Search for the cell housing the specified text and yield its (x, y) center coordinate. 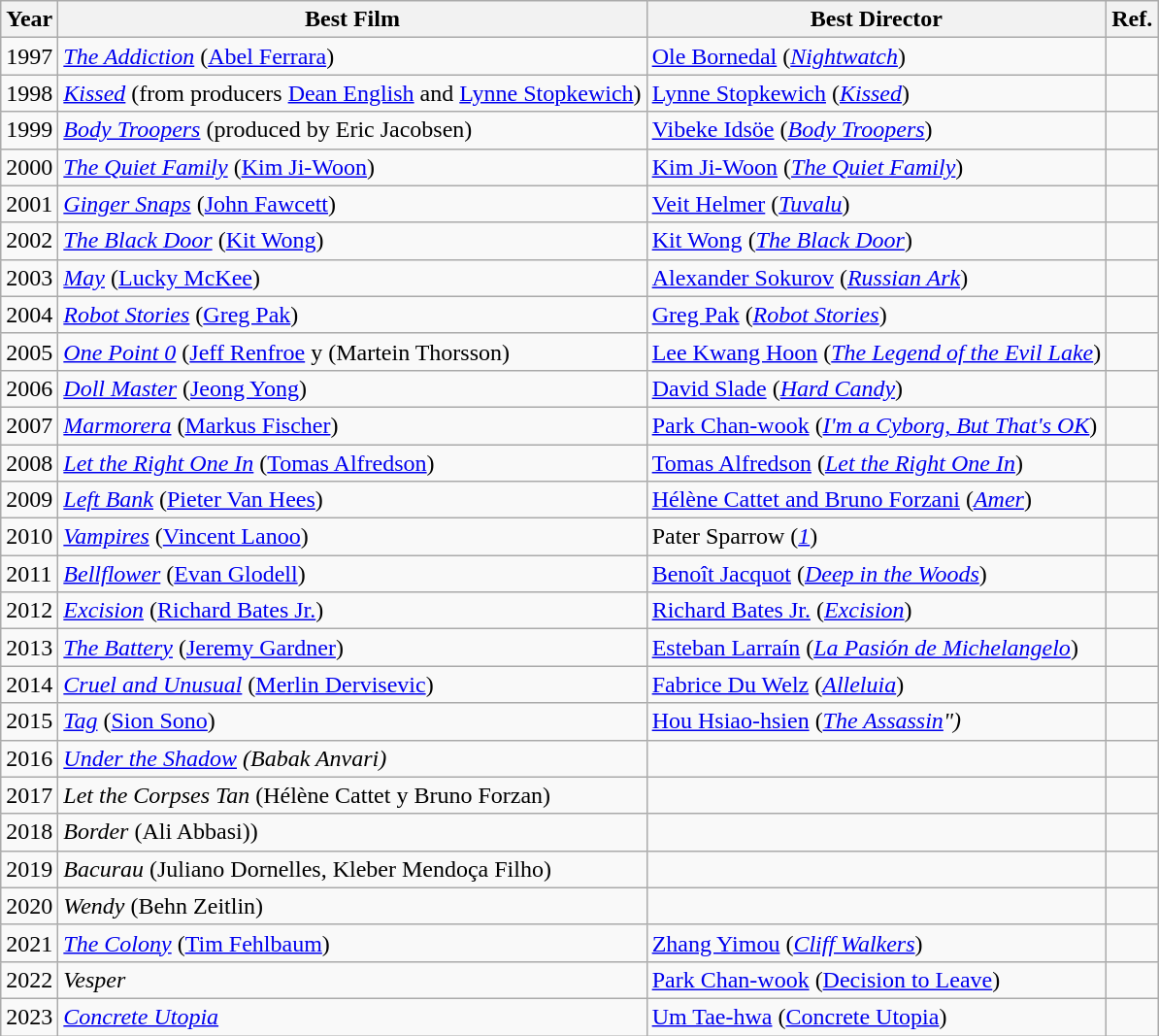
Park Chan-wook (I'm a Cyborg, But That's OK) (877, 425)
Robot Stories (Greg Pak) (352, 315)
Year (29, 19)
The Colony (Tim Fehlbaum) (352, 943)
Zhang Yimou (Cliff Walkers) (877, 943)
Benoît Jacquot (Deep in the Woods) (877, 574)
2018 (29, 832)
2016 (29, 758)
May (Lucky McKee) (352, 278)
2004 (29, 315)
Best Director (877, 19)
Border (Ali Abbasi)) (352, 832)
Kim Ji-Woon (The Quiet Family) (877, 167)
2013 (29, 648)
Under the Shadow (Babak Anvari) (352, 758)
Fabrice Du Welz (Alleluia) (877, 685)
Vesper (352, 980)
1997 (29, 56)
2011 (29, 574)
The Addiction (Abel Ferrara) (352, 56)
Let the Corpses Tan (Hélène Cattet y Bruno Forzan) (352, 795)
Veit Helmer (Tuvalu) (877, 204)
2002 (29, 241)
2017 (29, 795)
2010 (29, 537)
Greg Pak (Robot Stories) (877, 315)
Tomas Alfredson (Let the Right One In) (877, 463)
The Quiet Family (Kim Ji-Woon) (352, 167)
Tag (Sion Sono) (352, 721)
Richard Bates Jr. (Excision) (877, 611)
Bellflower (Evan Glodell) (352, 574)
Best Film (352, 19)
Um Tae-hwa (Concrete Utopia) (877, 1017)
2007 (29, 425)
2020 (29, 906)
Esteban Larraín (La Pasión de Michelangelo) (877, 648)
2005 (29, 351)
Lee Kwang Hoon (The Legend of the Evil Lake) (877, 351)
Lynne Stopkewich (Kissed) (877, 93)
2008 (29, 463)
Body Troopers (produced by Eric Jacobsen) (352, 130)
2001 (29, 204)
The Black Door (Kit Wong) (352, 241)
Excision (Richard Bates Jr.) (352, 611)
Concrete Utopia (352, 1017)
2006 (29, 388)
Ginger Snaps (John Fawcett) (352, 204)
Left Bank (Pieter Van Hees) (352, 500)
Wendy (Behn Zeitlin) (352, 906)
Cruel and Unusual (Merlin Dervisevic) (352, 685)
Vampires (Vincent Lanoo) (352, 537)
Doll Master (Jeong Yong) (352, 388)
Pater Sparrow (1) (877, 537)
2019 (29, 869)
Ole Bornedal (Nightwatch) (877, 56)
Kit Wong (The Black Door) (877, 241)
Kissed (from producers Dean English and Lynne Stopkewich) (352, 93)
2015 (29, 721)
2022 (29, 980)
Marmorera (Markus Fischer) (352, 425)
2023 (29, 1017)
2000 (29, 167)
Ref. (1132, 19)
Hélène Cattet and Bruno Forzani (Amer) (877, 500)
2021 (29, 943)
Alexander Sokurov (Russian Ark) (877, 278)
Let the Right One In (Tomas Alfredson) (352, 463)
1998 (29, 93)
One Point 0 (Jeff Renfroe y (Martein Thorsson) (352, 351)
Bacurau (Juliano Dornelles, Kleber Mendoça Filho) (352, 869)
2012 (29, 611)
Hou Hsiao-hsien (The Assassin") (877, 721)
Park Chan-wook (Decision to Leave) (877, 980)
David Slade (Hard Candy) (877, 388)
2003 (29, 278)
The Battery (Jeremy Gardner) (352, 648)
Vibeke Idsöe (Body Troopers) (877, 130)
2014 (29, 685)
2009 (29, 500)
1999 (29, 130)
